Determine the [X, Y] coordinate at the center of the cell enclosing the given text.  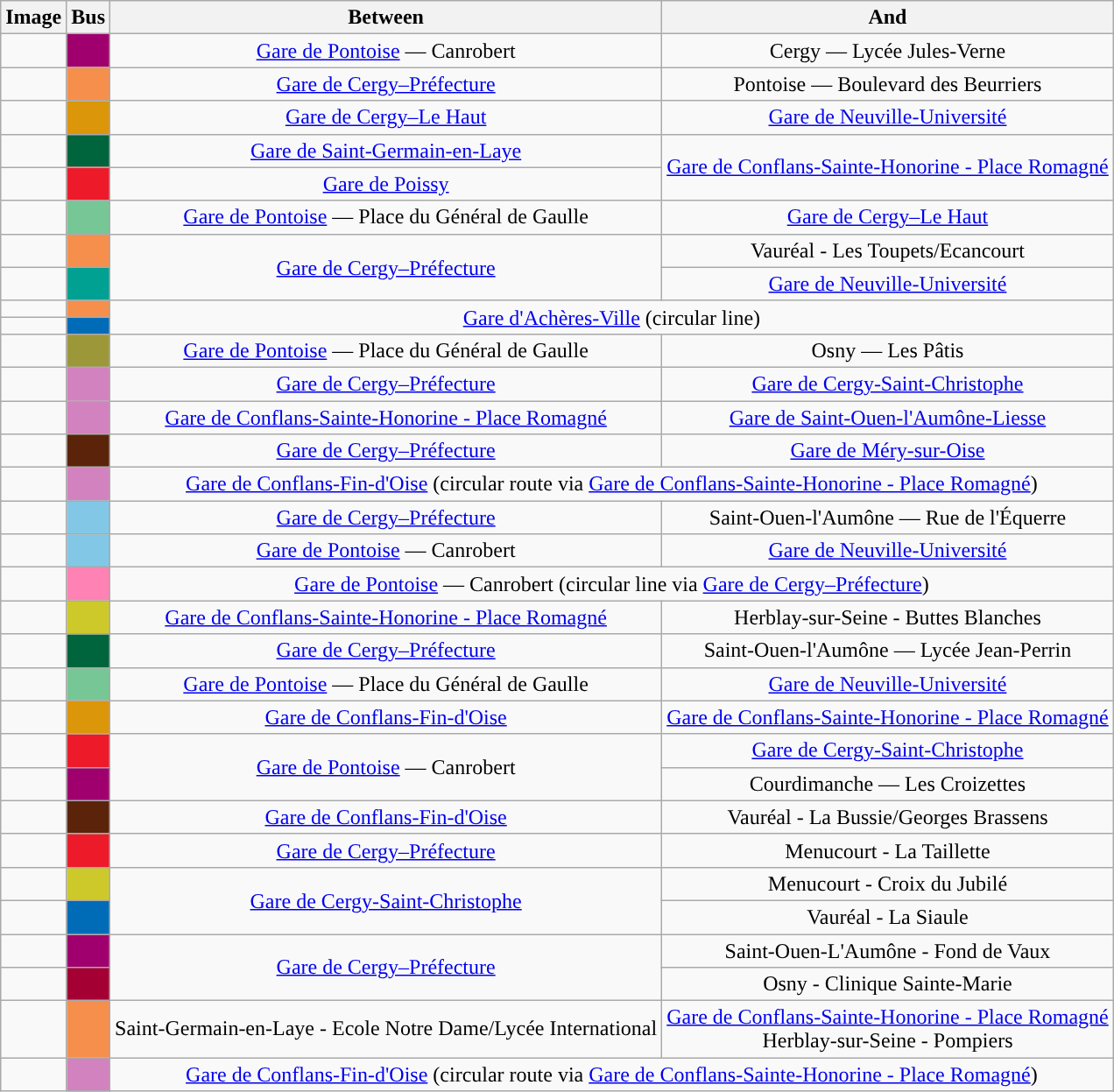
Saint-Germain-en-Laye - Ecole Notre Dame/Lycée International [386, 1030]
Osny — Les Pâtis [888, 350]
Osny - Clinique Sainte-Marie [888, 984]
Gare de Saint-Ouen-l'Aumône-Liesse [888, 418]
Vauréal - La Bussie/Georges Brassens [888, 817]
Vauréal - Les Toupets/Ecancourt [888, 250]
Gare de Poissy [386, 184]
Courdimanche — Les Croizettes [888, 784]
Gare de Méry-sur-Oise [888, 451]
Gare de Saint-Germain-en-Laye [386, 151]
Between [386, 18]
Herblay-sur-Seine - Buttes Blanches [888, 617]
Vauréal - La Siaule [888, 917]
Saint-Ouen-l'Aumône — Rue de l'Équerre [888, 518]
Menucourt - La Taillette [888, 850]
Cergy — Lycée Jules-Verne [888, 51]
And [888, 18]
Pontoise — Boulevard des Beurriers [888, 84]
Image [33, 18]
Saint-Ouen-l'Aumône — Lycée Jean-Perrin [888, 651]
Gare de Pontoise — Canrobert (circular line via Gare de Cergy–Préfecture) [612, 584]
Saint-Ouen-L'Aumône - Fond de Vaux [888, 950]
Bus [88, 18]
Gare d'Achères-Ville (circular line) [612, 317]
Gare de Conflans-Sainte-Honorine - Place RomagnéHerblay-sur-Seine - Pompiers [888, 1030]
Menucourt - Croix du Jubilé [888, 884]
